Identify which cell holds the provided text, then report its [X, Y] central coordinate. 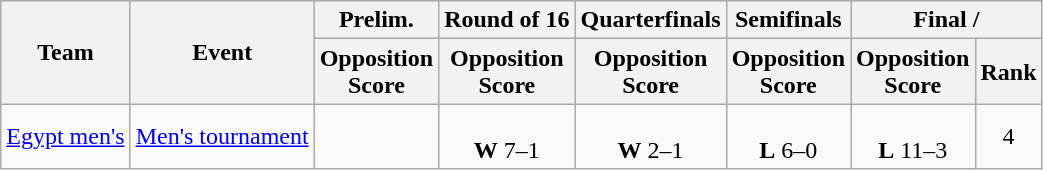
Rank [1008, 72]
Final / [947, 20]
L 6–0 [788, 136]
Prelim. [376, 20]
Event [222, 52]
Men's tournament [222, 136]
Team [66, 52]
4 [1008, 136]
W 7–1 [507, 136]
Semifinals [788, 20]
W 2–1 [650, 136]
L 11–3 [913, 136]
Round of 16 [507, 20]
Egypt men's [66, 136]
Quarterfinals [650, 20]
